From the cell containing the given text, extract its center point as [X, Y] coordinate. 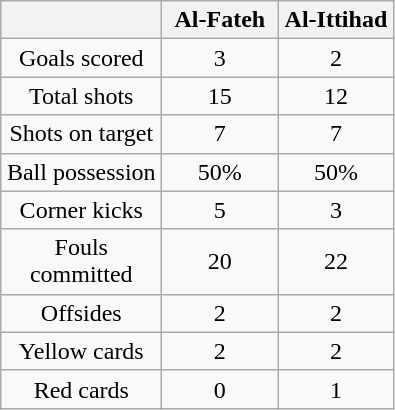
1 [336, 389]
12 [336, 96]
Al-Ittihad [336, 20]
20 [220, 262]
Corner kicks [82, 210]
Ball possession [82, 172]
Goals scored [82, 58]
Offsides [82, 313]
Red cards [82, 389]
22 [336, 262]
Yellow cards [82, 351]
5 [220, 210]
15 [220, 96]
Shots on target [82, 134]
Total shots [82, 96]
Fouls committed [82, 262]
0 [220, 389]
Al-Fateh [220, 20]
